Identify which cell holds the provided text, then report its (X, Y) central coordinate. 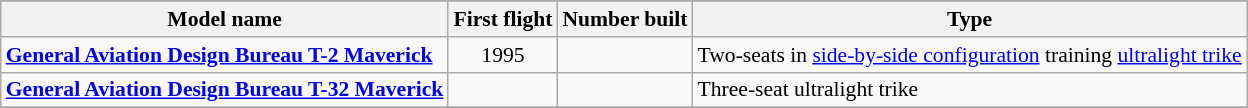
Three-seat ultralight trike (970, 90)
Two-seats in side-by-side configuration training ultralight trike (970, 55)
General Aviation Design Bureau T-2 Maverick (225, 55)
First flight (502, 19)
1995 (502, 55)
Model name (225, 19)
Type (970, 19)
General Aviation Design Bureau T-32 Maverick (225, 90)
Number built (624, 19)
